Return the (x, y) coordinate for the center point of the cell that contains the specified text.  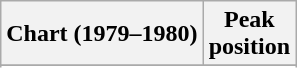
Peakposition (249, 34)
Chart (1979–1980) (102, 34)
